From the cell containing the given text, extract its center point as [X, Y] coordinate. 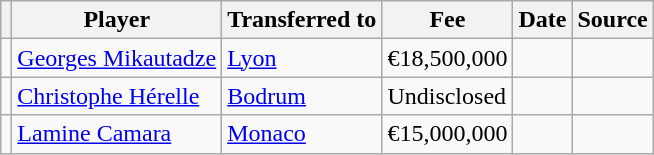
Player [117, 20]
Lyon [302, 58]
Monaco [302, 134]
Source [612, 20]
€18,500,000 [448, 58]
Christophe Hérelle [117, 96]
Bodrum [302, 96]
€15,000,000 [448, 134]
Date [542, 20]
Lamine Camara [117, 134]
Transferred to [302, 20]
Undisclosed [448, 96]
Georges Mikautadze [117, 58]
Fee [448, 20]
